Provide the [x, y] coordinate of the cell's center where the given text is located.  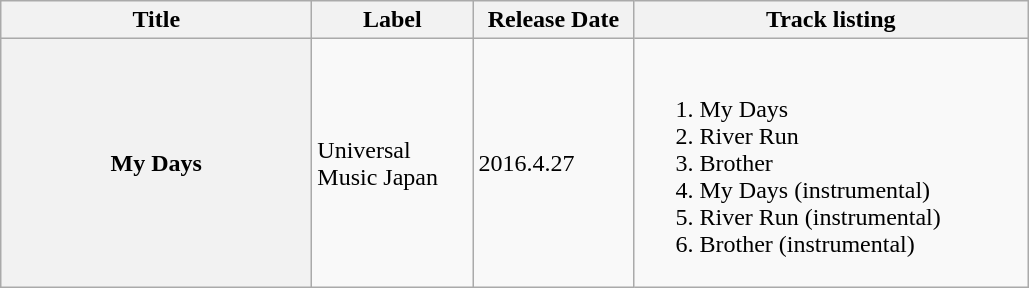
Track listing [831, 20]
Universal Music Japan [392, 163]
Release Date [554, 20]
2016.4.27 [554, 163]
My DaysRiver RunBrotherMy Days (instrumental)River Run (instrumental)Brother (instrumental) [831, 163]
Label [392, 20]
Title [156, 20]
My Days [156, 163]
